Determine the (x, y) coordinate at the center of the cell enclosing the given text.  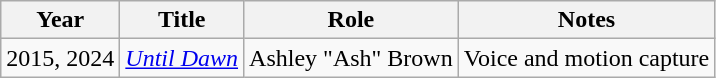
Ashley "Ash" Brown (352, 58)
Notes (586, 20)
2015, 2024 (60, 58)
Role (352, 20)
Title (182, 20)
Year (60, 20)
Until Dawn (182, 58)
Voice and motion capture (586, 58)
